Extract the [x, y] coordinate from the center of the cell holding the provided text.  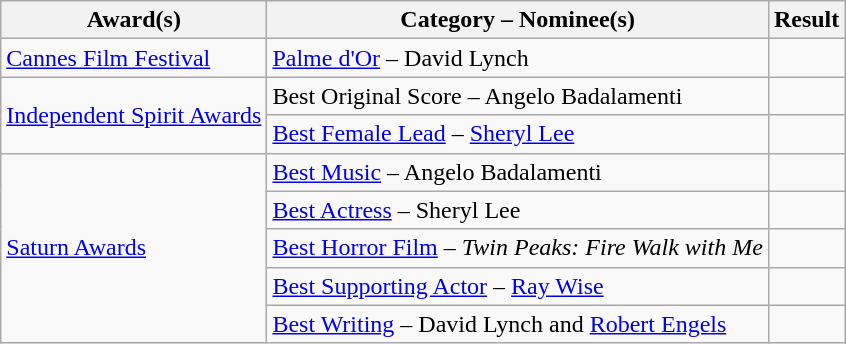
Best Actress – Sheryl Lee [518, 210]
Best Music – Angelo Badalamenti [518, 172]
Cannes Film Festival [134, 58]
Saturn Awards [134, 248]
Best Horror Film – Twin Peaks: Fire Walk with Me [518, 248]
Result [806, 20]
Independent Spirit Awards [134, 115]
Best Female Lead – Sheryl Lee [518, 134]
Category – Nominee(s) [518, 20]
Best Original Score – Angelo Badalamenti [518, 96]
Award(s) [134, 20]
Palme d'Or – David Lynch [518, 58]
Best Supporting Actor – Ray Wise [518, 286]
Best Writing – David Lynch and Robert Engels [518, 324]
